Pinpoint the cell where the given text exists, returning its [X, Y] midpoint coordinate. 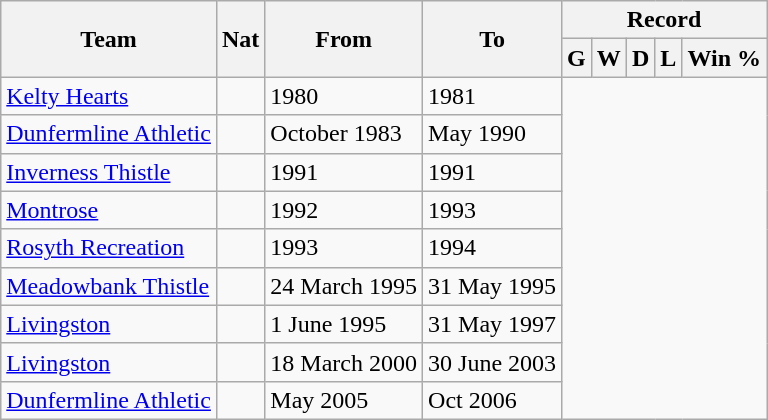
18 March 2000 [344, 362]
1992 [344, 210]
1980 [344, 96]
Meadowbank Thistle [109, 286]
Rosyth Recreation [109, 248]
Kelty Hearts [109, 96]
D [640, 58]
Oct 2006 [492, 400]
Montrose [109, 210]
May 2005 [344, 400]
31 May 1995 [492, 286]
L [668, 58]
From [344, 39]
1 June 1995 [344, 324]
To [492, 39]
May 1990 [492, 134]
31 May 1997 [492, 324]
Nat [240, 39]
Team [109, 39]
24 March 1995 [344, 286]
1994 [492, 248]
G [577, 58]
October 1983 [344, 134]
Inverness Thistle [109, 172]
W [608, 58]
1981 [492, 96]
Record [664, 20]
Win % [724, 58]
30 June 2003 [492, 362]
